Return the [x, y] coordinate for the center point of the cell that contains the specified text.  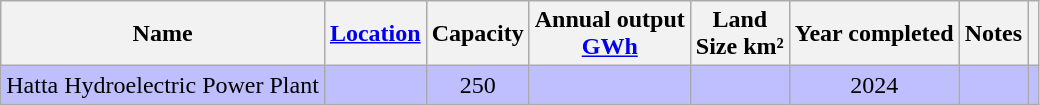
Location [375, 34]
Year completed [874, 34]
Annual outputGWh [610, 34]
Hatta Hydroelectric Power Plant [163, 85]
2024 [874, 85]
LandSize km² [740, 34]
250 [478, 85]
Name [163, 34]
Notes [993, 34]
Capacity [478, 34]
